From the cell containing the given text, extract its center point as [x, y] coordinate. 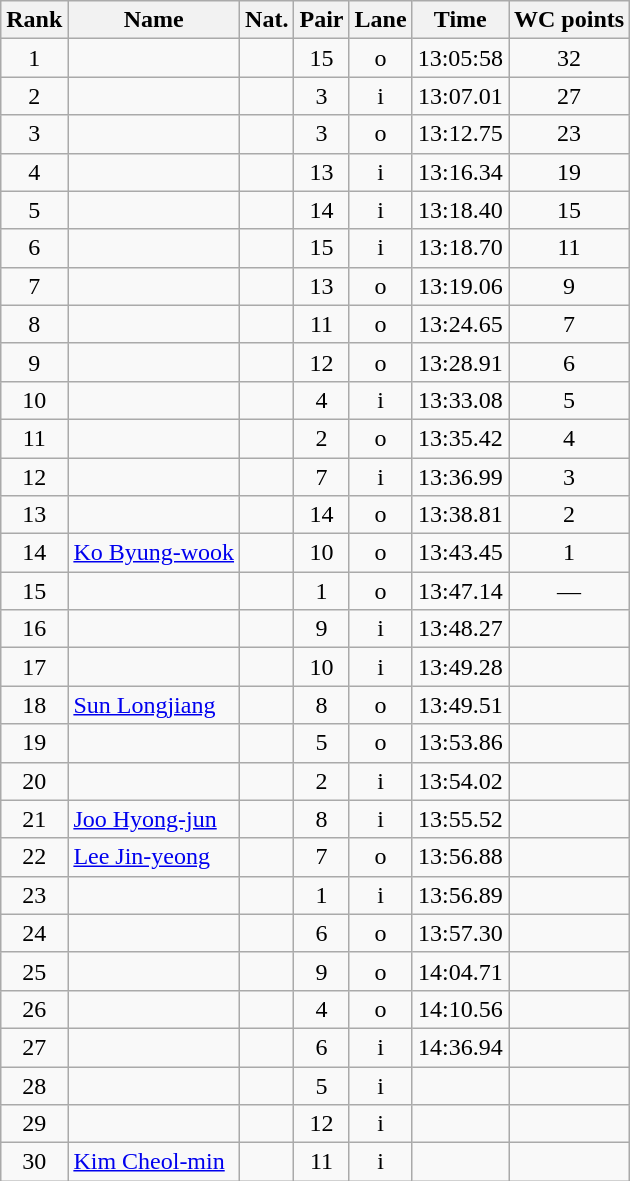
13:33.08 [460, 400]
21 [34, 819]
Lee Jin-yeong [154, 857]
13:05:58 [460, 58]
13:56.88 [460, 857]
13:28.91 [460, 362]
Time [460, 20]
32 [568, 58]
22 [34, 857]
13:36.99 [460, 477]
13:18.70 [460, 248]
13:56.89 [460, 895]
13:18.40 [460, 210]
Ko Byung-wook [154, 553]
13:38.81 [460, 515]
WC points [568, 20]
24 [34, 933]
Name [154, 20]
13:24.65 [460, 324]
14:04.71 [460, 971]
13:12.75 [460, 134]
13:53.86 [460, 743]
17 [34, 667]
13:48.27 [460, 629]
Joo Hyong-jun [154, 819]
13:43.45 [460, 553]
Rank [34, 20]
20 [34, 781]
28 [34, 1085]
Kim Cheol-min [154, 1162]
13:35.42 [460, 438]
Nat. [267, 20]
Lane [380, 20]
14:36.94 [460, 1047]
13:54.02 [460, 781]
— [568, 591]
25 [34, 971]
13:49.28 [460, 667]
18 [34, 705]
30 [34, 1162]
13:16.34 [460, 172]
13:49.51 [460, 705]
13:47.14 [460, 591]
16 [34, 629]
26 [34, 1009]
13:19.06 [460, 286]
14:10.56 [460, 1009]
13:55.52 [460, 819]
Sun Longjiang [154, 705]
Pair [322, 20]
13:57.30 [460, 933]
13:07.01 [460, 96]
29 [34, 1124]
